Capture the cell that displays the provided text and extract its [X, Y] central coordinate. 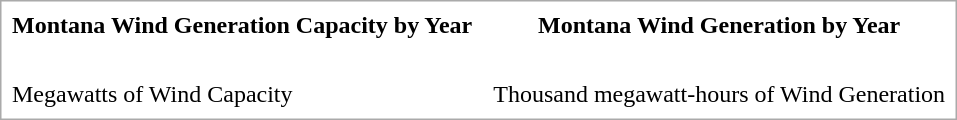
Montana Wind Generation by Year [720, 26]
Megawatts of Wind Capacity [242, 94]
Thousand megawatt-hours of Wind Generation [720, 94]
Montana Wind Generation Capacity by Year [242, 26]
